Scan for the cell matching the given text and deliver its (x, y) coordinate at center. 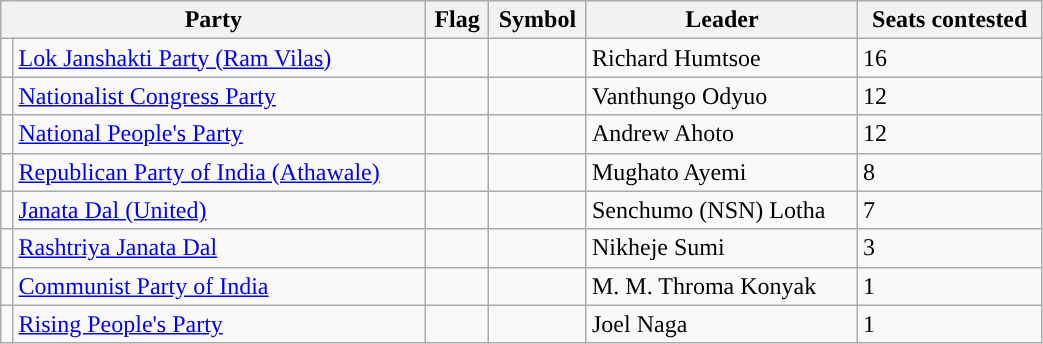
Mughato Ayemi (722, 172)
Seats contested (950, 20)
7 (950, 210)
Symbol (537, 20)
M. M. Throma Konyak (722, 286)
Republican Party of India (Athawale) (220, 172)
Rashtriya Janata Dal (220, 248)
3 (950, 248)
8 (950, 172)
National People's Party (220, 134)
Senchumo (NSN) Lotha (722, 210)
Rising People's Party (220, 324)
Vanthungo Odyuo (722, 96)
Nikheje Sumi (722, 248)
Flag (458, 20)
Joel Naga (722, 324)
Andrew Ahoto (722, 134)
Communist Party of India (220, 286)
Nationalist Congress Party (220, 96)
16 (950, 58)
Leader (722, 20)
Party (214, 20)
Richard Humtsoe (722, 58)
Lok Janshakti Party (Ram Vilas) (220, 58)
Janata Dal (United) (220, 210)
